Determine the [x, y] coordinate at the center of the cell enclosing the given text.  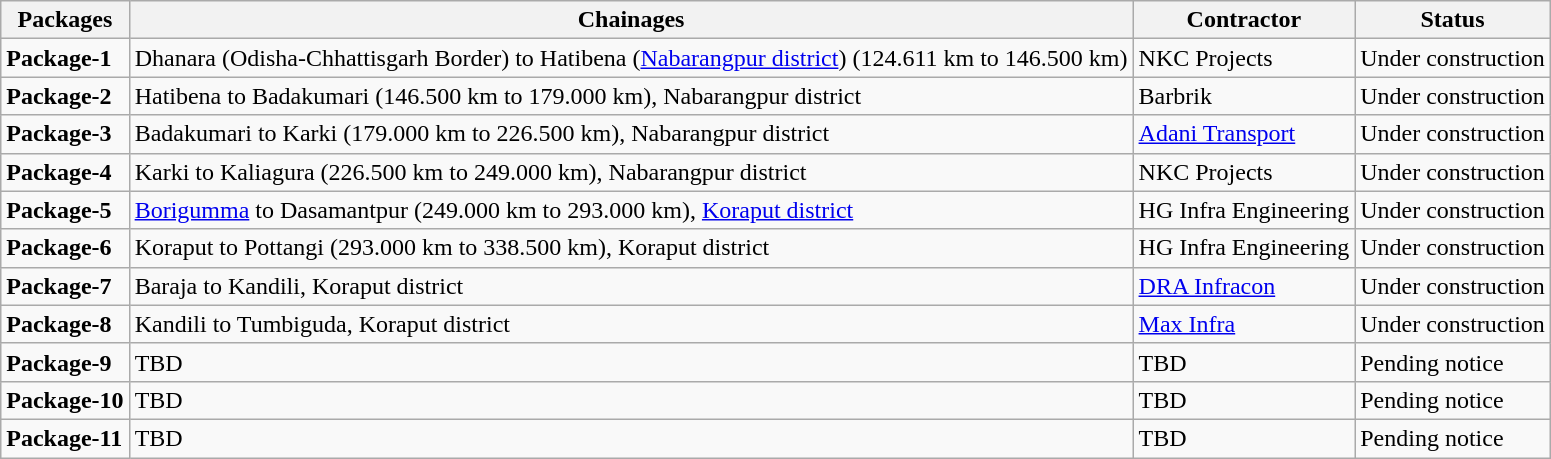
Karki to Kaliagura (226.500 km to 249.000 km), Nabarangpur district [631, 172]
Package-4 [65, 172]
Status [1453, 20]
Package-6 [65, 248]
Barbrik [1244, 96]
Badakumari to Karki (179.000 km to 226.500 km), Nabarangpur district [631, 134]
Package-8 [65, 324]
Package-7 [65, 286]
Package-9 [65, 362]
Package-10 [65, 400]
Borigumma to Dasamantpur (249.000 km to 293.000 km), Koraput district [631, 210]
Package-1 [65, 58]
Contractor [1244, 20]
Package-11 [65, 438]
Kandili to Tumbiguda, Koraput district [631, 324]
Dhanara (Odisha-Chhattisgarh Border) to Hatibena (Nabarangpur district) (124.611 km to 146.500 km) [631, 58]
Package-2 [65, 96]
Packages [65, 20]
Chainages [631, 20]
Hatibena to Badakumari (146.500 km to 179.000 km), Nabarangpur district [631, 96]
Package-3 [65, 134]
DRA Infracon [1244, 286]
Package-5 [65, 210]
Adani Transport [1244, 134]
Baraja to Kandili, Koraput district [631, 286]
Koraput to Pottangi (293.000 km to 338.500 km), Koraput district [631, 248]
Max Infra [1244, 324]
